Locate the cell with the specified text and output its [x, y] center coordinate. 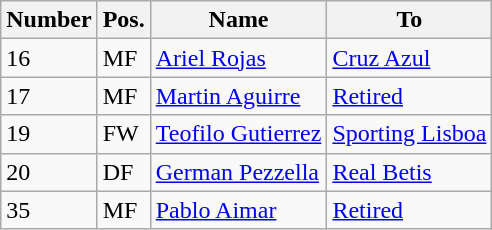
35 [49, 210]
16 [49, 58]
17 [49, 96]
German Pezzella [238, 172]
19 [49, 134]
Sporting Lisboa [410, 134]
DF [124, 172]
Real Betis [410, 172]
Pos. [124, 20]
FW [124, 134]
Number [49, 20]
20 [49, 172]
Martin Aguirre [238, 96]
Name [238, 20]
To [410, 20]
Teofilo Gutierrez [238, 134]
Pablo Aimar [238, 210]
Cruz Azul [410, 58]
Ariel Rojas [238, 58]
